Return the (x, y) coordinate for the center point of the cell that contains the specified text.  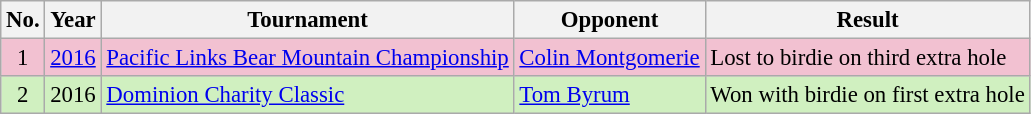
Tom Byrum (610, 95)
Tournament (308, 20)
Won with birdie on first extra hole (868, 95)
No. (23, 20)
Pacific Links Bear Mountain Championship (308, 58)
2 (23, 95)
Colin Montgomerie (610, 58)
1 (23, 58)
Opponent (610, 20)
Lost to birdie on third extra hole (868, 58)
Result (868, 20)
Year (73, 20)
Dominion Charity Classic (308, 95)
